Find where the given text appears and provide that cell's center as (x, y) coordinate. 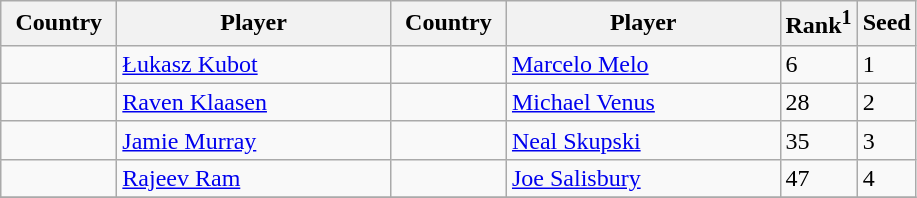
4 (886, 178)
Rajeev Ram (254, 178)
2 (886, 102)
Joe Salisbury (643, 178)
6 (818, 64)
3 (886, 140)
28 (818, 102)
Marcelo Melo (643, 64)
47 (818, 178)
Łukasz Kubot (254, 64)
Rank1 (818, 24)
Michael Venus (643, 102)
Jamie Murray (254, 140)
35 (818, 140)
Seed (886, 24)
1 (886, 64)
Neal Skupski (643, 140)
Raven Klaasen (254, 102)
